Search for the cell housing the specified text and yield its [X, Y] center coordinate. 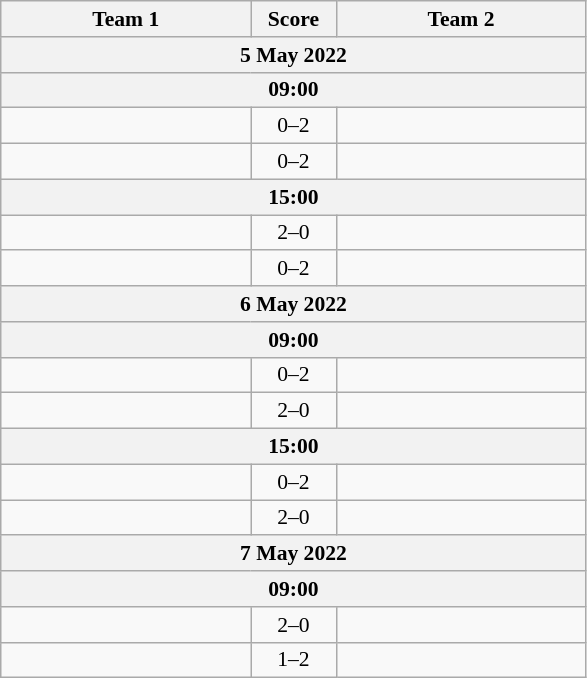
Score [294, 19]
1–2 [294, 660]
Team 2 [461, 19]
Team 1 [126, 19]
7 May 2022 [294, 554]
6 May 2022 [294, 304]
5 May 2022 [294, 55]
